Pinpoint the cell where the given text exists, returning its [x, y] midpoint coordinate. 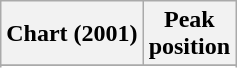
Peakposition [189, 34]
Chart (2001) [72, 34]
